Extract the (X, Y) coordinate from the center of the cell holding the provided text.  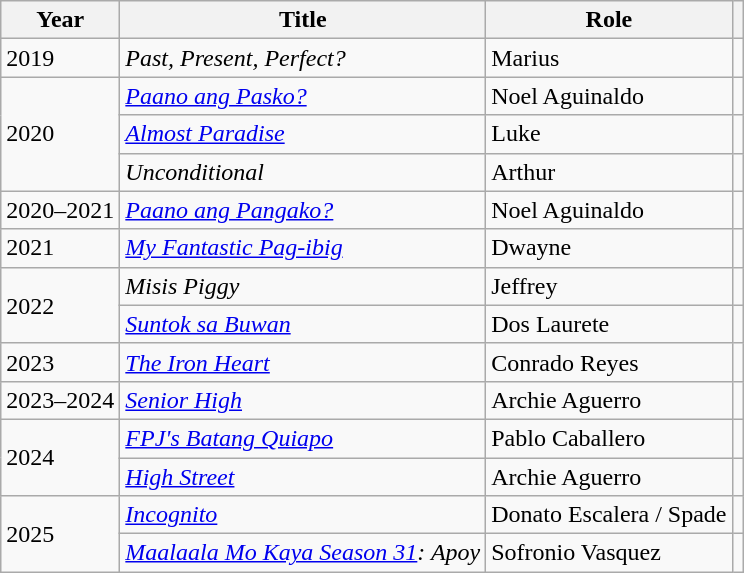
2023 (60, 362)
Donato Escalera / Spade (609, 515)
Paano ang Pangako? (303, 210)
Year (60, 20)
2019 (60, 58)
Sofronio Vasquez (609, 553)
2021 (60, 248)
2024 (60, 457)
2020–2021 (60, 210)
Dos Laurete (609, 324)
Past, Present, Perfect? (303, 58)
2022 (60, 305)
Title (303, 20)
Marius (609, 58)
Senior High (303, 400)
Conrado Reyes (609, 362)
Almost Paradise (303, 134)
Dwayne (609, 248)
FPJ's Batang Quiapo (303, 438)
Jeffrey (609, 286)
Maalaala Mo Kaya Season 31: Apoy (303, 553)
Unconditional (303, 172)
The Iron Heart (303, 362)
Arthur (609, 172)
Incognito (303, 515)
Paano ang Pasko? (303, 96)
Suntok sa Buwan (303, 324)
Pablo Caballero (609, 438)
Luke (609, 134)
High Street (303, 477)
2023–2024 (60, 400)
Role (609, 20)
My Fantastic Pag-ibig (303, 248)
Misis Piggy (303, 286)
2025 (60, 534)
2020 (60, 134)
